Return the [X, Y] coordinate for the center point of the cell that contains the specified text.  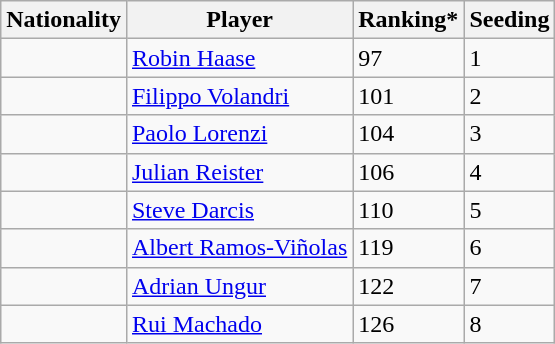
110 [408, 210]
122 [408, 286]
101 [408, 96]
8 [510, 324]
Ranking* [408, 20]
Paolo Lorenzi [239, 134]
Filippo Volandri [239, 96]
Adrian Ungur [239, 286]
1 [510, 58]
126 [408, 324]
3 [510, 134]
2 [510, 96]
Nationality [64, 20]
Seeding [510, 20]
104 [408, 134]
97 [408, 58]
Julian Reister [239, 172]
4 [510, 172]
7 [510, 286]
6 [510, 248]
Rui Machado [239, 324]
Robin Haase [239, 58]
106 [408, 172]
5 [510, 210]
Albert Ramos-Viñolas [239, 248]
Player [239, 20]
Steve Darcis [239, 210]
119 [408, 248]
